For the text-containing cell, return its midpoint in [X, Y] coordinate format. 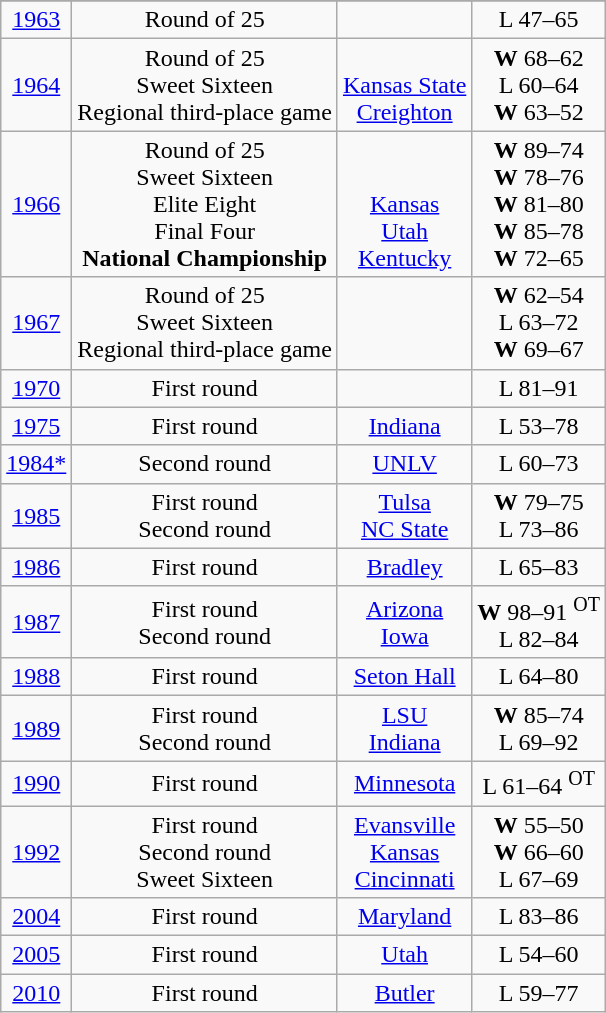
2005 [36, 955]
First roundSecond roundSweet Sixteen [205, 852]
1986 [36, 567]
W 85–74L 69–92 [539, 728]
1970 [36, 388]
2004 [36, 917]
LSUIndiana [404, 728]
L 64–80 [539, 677]
W 62–54 L 63–72W 69–67 [539, 323]
EvansvilleKansasCincinnati [404, 852]
1984* [36, 464]
L 47–65 [539, 20]
Indiana [404, 426]
L 53–78 [539, 426]
KansasUtahKentucky [404, 204]
L 61–64 OT [539, 784]
Round of 25 [205, 20]
Round of 25Sweet SixteenElite EightFinal FourNational Championship [205, 204]
1963 [36, 20]
Bradley [404, 567]
1989 [36, 728]
W 89–74W 78–76W 81–80W 85–78W 72–65 [539, 204]
W 55–50W 66–60L 67–69 [539, 852]
Kansas StateCreighton [404, 85]
1966 [36, 204]
Second round [205, 464]
1987 [36, 622]
L 81–91 [539, 388]
Seton Hall [404, 677]
Minnesota [404, 784]
Butler [404, 993]
W 68–62L 60–64W 63–52 [539, 85]
1975 [36, 426]
1990 [36, 784]
L 83–86 [539, 917]
W 98–91 OTL 82–84 [539, 622]
L 65–83 [539, 567]
ArizonaIowa [404, 622]
Utah [404, 955]
1992 [36, 852]
1964 [36, 85]
L 60–73 [539, 464]
Maryland [404, 917]
L 59–77 [539, 993]
2010 [36, 993]
1985 [36, 516]
UNLV [404, 464]
1967 [36, 323]
1988 [36, 677]
W 79–75L 73–86 [539, 516]
TulsaNC State [404, 516]
L 54–60 [539, 955]
